Pinpoint the cell where the given text exists, returning its [x, y] midpoint coordinate. 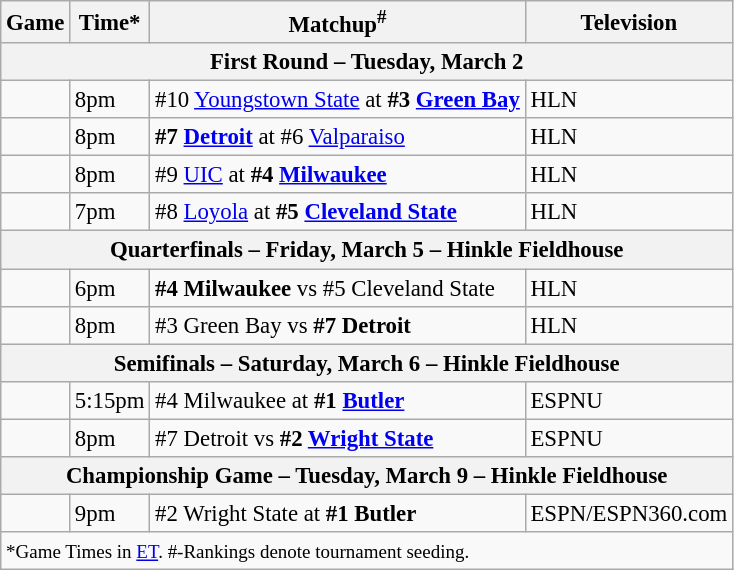
#9 UIC at #4 Milwaukee [338, 175]
Championship Game – Tuesday, March 9 – Hinkle Fieldhouse [367, 476]
Television [628, 22]
#10 Youngstown State at #3 Green Bay [338, 100]
Matchup# [338, 22]
#4 Milwaukee at #1 Butler [338, 400]
#8 Loyola at #5 Cleveland State [338, 213]
#7 Detroit at #6 Valparaiso [338, 137]
#2 Wright State at #1 Butler [338, 513]
Game [36, 22]
*Game Times in ET. #-Rankings denote tournament seeding. [367, 551]
7pm [110, 213]
ESPN/ESPN360.com [628, 513]
#3 Green Bay vs #7 Detroit [338, 325]
First Round – Tuesday, March 2 [367, 62]
#7 Detroit vs #2 Wright State [338, 438]
Quarterfinals – Friday, March 5 – Hinkle Fieldhouse [367, 250]
5:15pm [110, 400]
Semifinals – Saturday, March 6 – Hinkle Fieldhouse [367, 363]
Time* [110, 22]
#4 Milwaukee vs #5 Cleveland State [338, 288]
9pm [110, 513]
6pm [110, 288]
